Scan for the cell matching the given text and deliver its (X, Y) coordinate at center. 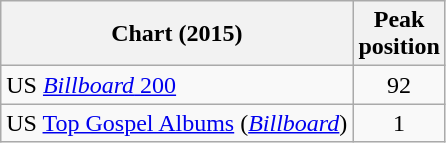
92 (399, 85)
Chart (2015) (177, 34)
Peakposition (399, 34)
US Billboard 200 (177, 85)
1 (399, 123)
US Top Gospel Albums (Billboard) (177, 123)
